Provide the [X, Y] coordinate of the cell's center where the given text is located.  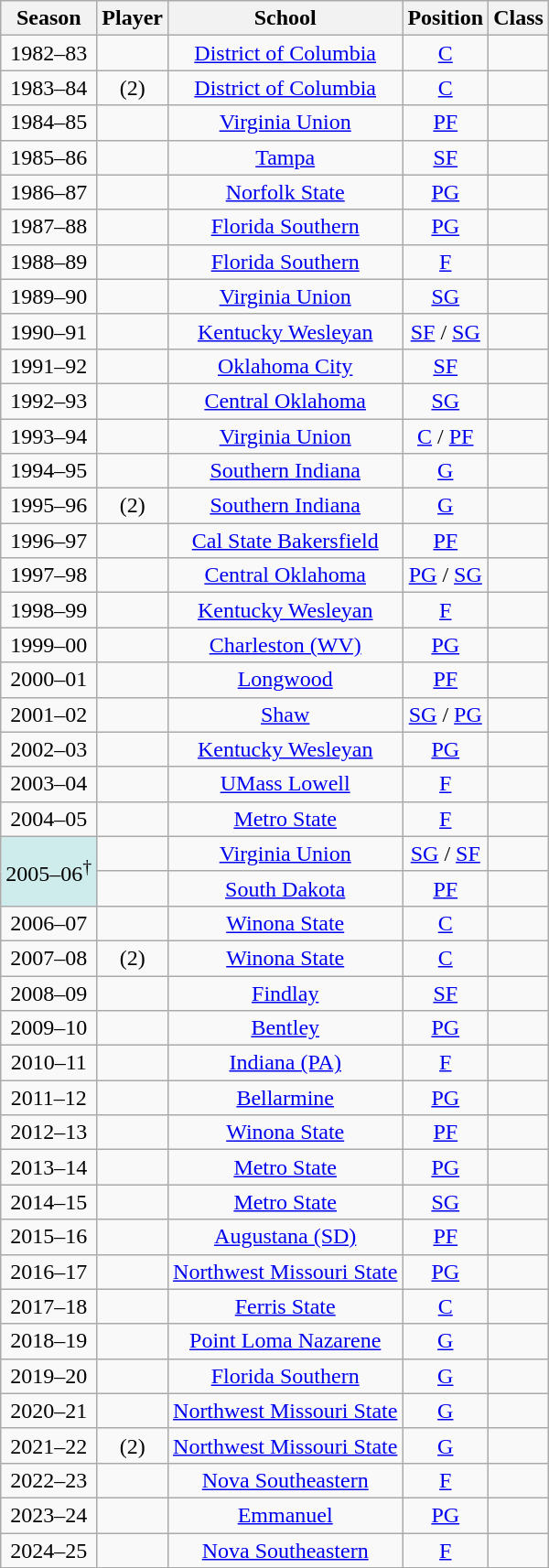
1993–94 [49, 436]
1996–97 [49, 541]
SG / SF [446, 854]
2004–05 [49, 819]
Norfolk State [285, 192]
2018–19 [49, 1341]
C / PF [446, 436]
2011–12 [49, 1098]
1995–96 [49, 506]
2022–23 [49, 1480]
SG / PG [446, 714]
1998–99 [49, 610]
PG / SG [446, 575]
2005–06† [49, 871]
1987–88 [49, 227]
2021–22 [49, 1445]
2003–04 [49, 784]
1986–87 [49, 192]
1982–83 [49, 53]
UMass Lowell [285, 784]
1984–85 [49, 123]
1983–84 [49, 88]
Season [49, 18]
2019–20 [49, 1376]
2001–02 [49, 714]
1991–92 [49, 366]
2009–10 [49, 1028]
2002–03 [49, 749]
2000–01 [49, 680]
Ferris State [285, 1306]
2017–18 [49, 1306]
2023–24 [49, 1515]
Shaw [285, 714]
1990–91 [49, 331]
1992–93 [49, 401]
2013–14 [49, 1167]
1997–98 [49, 575]
SF / SG [446, 331]
2014–15 [49, 1202]
2016–17 [49, 1272]
Class [519, 18]
Player [133, 18]
1988–89 [49, 262]
Cal State Bakersfield [285, 541]
2020–21 [49, 1411]
Point Loma Nazarene [285, 1341]
Findlay [285, 993]
Bellarmine [285, 1098]
Tampa [285, 157]
Bentley [285, 1028]
Augustana (SD) [285, 1237]
Emmanuel [285, 1515]
2010–11 [49, 1063]
2012–13 [49, 1133]
1994–95 [49, 471]
Longwood [285, 680]
School [285, 18]
2015–16 [49, 1237]
Charleston (WV) [285, 645]
2007–08 [49, 958]
2008–09 [49, 993]
South Dakota [285, 888]
2024–25 [49, 1551]
Position [446, 18]
1999–00 [49, 645]
Oklahoma City [285, 366]
Indiana (PA) [285, 1063]
1989–90 [49, 296]
1985–86 [49, 157]
2006–07 [49, 923]
